Locate the cell with the specified text and output its (x, y) center coordinate. 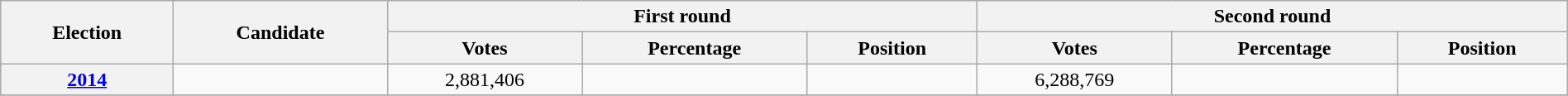
2014 (88, 79)
Candidate (281, 32)
6,288,769 (1075, 79)
First round (681, 17)
Second round (1273, 17)
Election (88, 32)
2,881,406 (485, 79)
